Return [X, Y] of the center of cell containing provided text 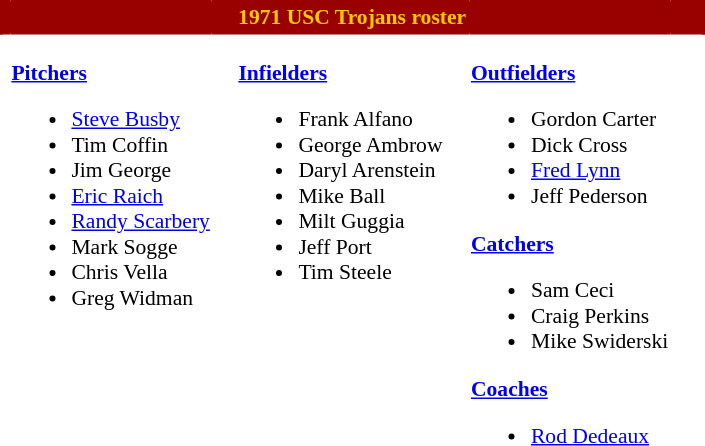
1971 USC Trojans roster [352, 18]
